Return (x, y) of the center of cell containing provided text 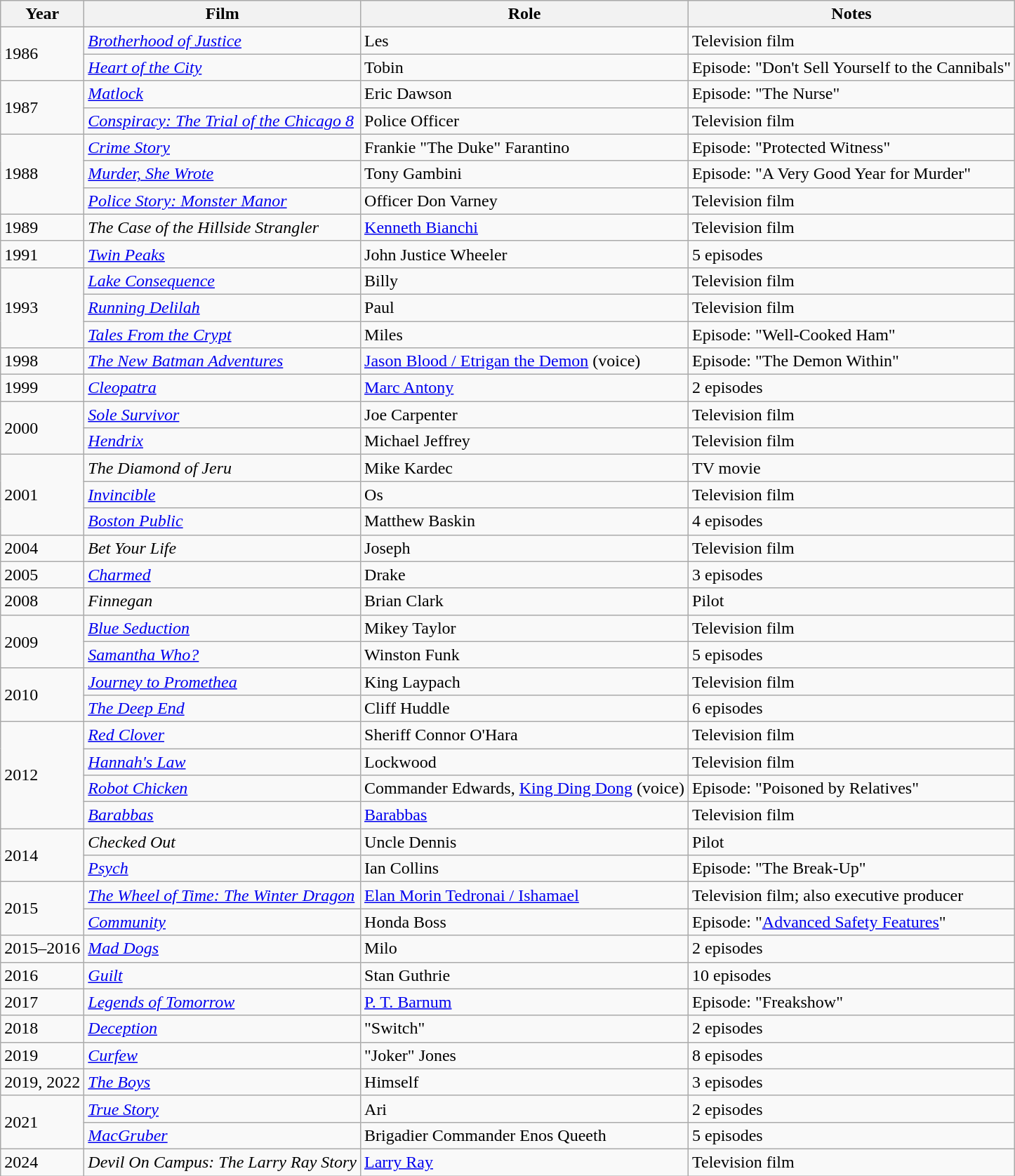
Episode: "Poisoned by Relatives" (852, 789)
Michael Jeffrey (525, 441)
4 episodes (852, 521)
Episode: "The Demon Within" (852, 361)
Film (223, 14)
John Justice Wheeler (525, 254)
Drake (525, 575)
Brigadier Commander Enos Queeth (525, 1135)
Stan Guthrie (525, 975)
Episode: "The Break-Up" (852, 869)
2015–2016 (42, 949)
Boston Public (223, 521)
Ari (525, 1109)
Ian Collins (525, 869)
2000 (42, 428)
Sole Survivor (223, 415)
Brian Clark (525, 601)
2012 (42, 775)
2017 (42, 1002)
Heart of the City (223, 67)
Charmed (223, 575)
TV movie (852, 468)
2019, 2022 (42, 1082)
Hannah's Law (223, 761)
The Case of the Hillside Strangler (223, 227)
Mike Kardec (525, 468)
The Wheel of Time: The Winter Dragon (223, 895)
The Boys (223, 1082)
2004 (42, 548)
Finnegan (223, 601)
Crime Story (223, 147)
1989 (42, 227)
Notes (852, 14)
Tony Gambini (525, 174)
2001 (42, 495)
10 episodes (852, 975)
2024 (42, 1162)
Episode: "Freakshow" (852, 1002)
Larry Ray (525, 1162)
Hendrix (223, 441)
Samantha Who? (223, 655)
Legends of Tomorrow (223, 1002)
Miles (525, 335)
1998 (42, 361)
Tobin (525, 67)
Sheriff Connor O'Hara (525, 735)
1991 (42, 254)
Os (525, 495)
Mikey Taylor (525, 628)
Devil On Campus: The Larry Ray Story (223, 1162)
Murder, She Wrote (223, 174)
Kenneth Bianchi (525, 227)
Elan Morin Tedronai / Ishamael (525, 895)
Guilt (223, 975)
Role (525, 14)
Milo (525, 949)
Cliff Huddle (525, 708)
Tales From the Crypt (223, 335)
The New Batman Adventures (223, 361)
Bet Your Life (223, 548)
2009 (42, 641)
Episode: "Protected Witness" (852, 147)
King Laypach (525, 681)
2005 (42, 575)
Joseph (525, 548)
Twin Peaks (223, 254)
Brotherhood of Justice (223, 41)
Lake Consequence (223, 281)
2008 (42, 601)
Winston Funk (525, 655)
Cleopatra (223, 388)
Community (223, 922)
1987 (42, 107)
Invincible (223, 495)
Police Story: Monster Manor (223, 201)
Lockwood (525, 761)
Les (525, 41)
Deception (223, 1029)
Marc Antony (525, 388)
Psych (223, 869)
2021 (42, 1122)
Uncle Dennis (525, 842)
8 episodes (852, 1055)
Episode: "Advanced Safety Features" (852, 922)
Episode: "A Very Good Year for Murder" (852, 174)
Episode: "Don't Sell Yourself to the Cannibals" (852, 67)
Jason Blood / Etrigan the Demon (voice) (525, 361)
Journey to Promethea (223, 681)
P. T. Barnum (525, 1002)
Commander Edwards, King Ding Dong (voice) (525, 789)
Eric Dawson (525, 94)
2010 (42, 695)
1993 (42, 307)
Officer Don Varney (525, 201)
1986 (42, 54)
Television film; also executive producer (852, 895)
Episode: "The Nurse" (852, 94)
True Story (223, 1109)
Himself (525, 1082)
Matthew Baskin (525, 521)
2019 (42, 1055)
Checked Out (223, 842)
Conspiracy: The Trial of the Chicago 8 (223, 121)
Blue Seduction (223, 628)
Paul (525, 307)
"Joker" Jones (525, 1055)
MacGruber (223, 1135)
1988 (42, 174)
Running Delilah (223, 307)
The Deep End (223, 708)
Billy (525, 281)
Robot Chicken (223, 789)
Episode: "Well-Cooked Ham" (852, 335)
2018 (42, 1029)
Year (42, 14)
Joe Carpenter (525, 415)
The Diamond of Jeru (223, 468)
2016 (42, 975)
Mad Dogs (223, 949)
Red Clover (223, 735)
Police Officer (525, 121)
Curfew (223, 1055)
"Switch" (525, 1029)
2014 (42, 855)
6 episodes (852, 708)
Frankie "The Duke" Farantino (525, 147)
Matlock (223, 94)
1999 (42, 388)
Honda Boss (525, 922)
2015 (42, 909)
